Provide the [x, y] coordinate of the cell's center where the given text is located.  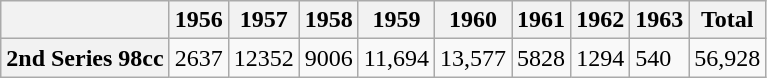
1958 [328, 20]
540 [660, 58]
1960 [472, 20]
1957 [264, 20]
9006 [328, 58]
1963 [660, 20]
1962 [600, 20]
2637 [198, 58]
12352 [264, 58]
11,694 [396, 58]
1959 [396, 20]
Total [728, 20]
13,577 [472, 58]
2nd Series 98cc [85, 58]
56,928 [728, 58]
1294 [600, 58]
1956 [198, 20]
5828 [542, 58]
1961 [542, 20]
